Identify which cell holds the provided text, then report its [x, y] central coordinate. 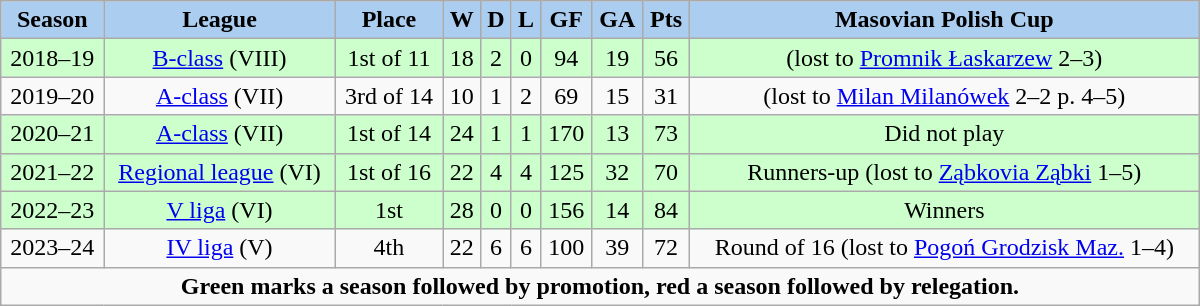
Runners-up (lost to Ząbkovia Ząbki 1–5) [944, 172]
1st of 14 [388, 134]
24 [462, 134]
72 [666, 248]
GF [566, 20]
2018–19 [52, 58]
15 [618, 96]
156 [566, 210]
Round of 16 (lost to Pogoń Grodzisk Maz. 1–4) [944, 248]
Pts [666, 20]
(lost to Milan Milanówek 2–2 p. 4–5) [944, 96]
Masovian Polish Cup [944, 20]
2022–23 [52, 210]
L [526, 20]
D [496, 20]
19 [618, 58]
V liga (VI) [220, 210]
28 [462, 210]
69 [566, 96]
84 [666, 210]
GA [618, 20]
1st of 16 [388, 172]
125 [566, 172]
(lost to Promnik Łaskarzew 2–3) [944, 58]
2020–21 [52, 134]
Place [388, 20]
73 [666, 134]
94 [566, 58]
39 [618, 248]
31 [666, 96]
League [220, 20]
W [462, 20]
100 [566, 248]
IV liga (V) [220, 248]
10 [462, 96]
Winners [944, 210]
170 [566, 134]
4th [388, 248]
13 [618, 134]
2021–22 [52, 172]
14 [618, 210]
70 [666, 172]
Season [52, 20]
Regional league (VI) [220, 172]
Did not play [944, 134]
32 [618, 172]
1st of 11 [388, 58]
18 [462, 58]
1st [388, 210]
2023–24 [52, 248]
2019–20 [52, 96]
Green marks a season followed by promotion, red a season followed by relegation. [600, 286]
56 [666, 58]
3rd of 14 [388, 96]
B-class (VIII) [220, 58]
